For the text-containing cell, return its midpoint in (x, y) coordinate format. 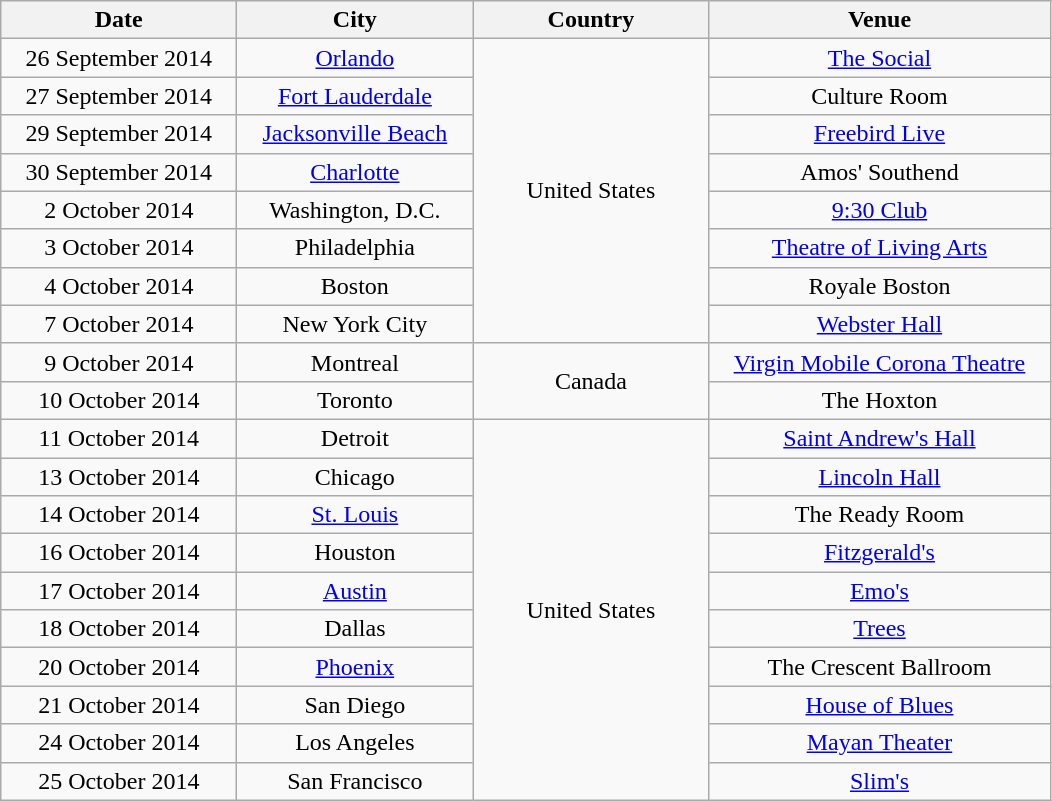
Trees (880, 629)
City (355, 20)
9 October 2014 (119, 362)
14 October 2014 (119, 515)
2 October 2014 (119, 210)
26 September 2014 (119, 58)
Philadelphia (355, 248)
Montreal (355, 362)
Emo's (880, 591)
Toronto (355, 400)
Orlando (355, 58)
10 October 2014 (119, 400)
Venue (880, 20)
Fort Lauderdale (355, 96)
Jacksonville Beach (355, 134)
New York City (355, 324)
17 October 2014 (119, 591)
The Ready Room (880, 515)
Austin (355, 591)
St. Louis (355, 515)
Charlotte (355, 172)
Detroit (355, 438)
Canada (591, 381)
29 September 2014 (119, 134)
Country (591, 20)
Amos' Southend (880, 172)
21 October 2014 (119, 705)
Dallas (355, 629)
4 October 2014 (119, 286)
Washington, D.C. (355, 210)
The Hoxton (880, 400)
25 October 2014 (119, 781)
11 October 2014 (119, 438)
The Social (880, 58)
16 October 2014 (119, 553)
Date (119, 20)
Lincoln Hall (880, 477)
Royale Boston (880, 286)
Virgin Mobile Corona Theatre (880, 362)
27 September 2014 (119, 96)
Phoenix (355, 667)
Theatre of Living Arts (880, 248)
18 October 2014 (119, 629)
House of Blues (880, 705)
Slim's (880, 781)
Fitzgerald's (880, 553)
30 September 2014 (119, 172)
Culture Room (880, 96)
13 October 2014 (119, 477)
Webster Hall (880, 324)
Chicago (355, 477)
Boston (355, 286)
9:30 Club (880, 210)
Los Angeles (355, 743)
20 October 2014 (119, 667)
Mayan Theater (880, 743)
24 October 2014 (119, 743)
San Francisco (355, 781)
The Crescent Ballroom (880, 667)
Saint Andrew's Hall (880, 438)
Freebird Live (880, 134)
7 October 2014 (119, 324)
Houston (355, 553)
San Diego (355, 705)
3 October 2014 (119, 248)
